Provide the (x, y) coordinate of the cell's center where the given text is located.  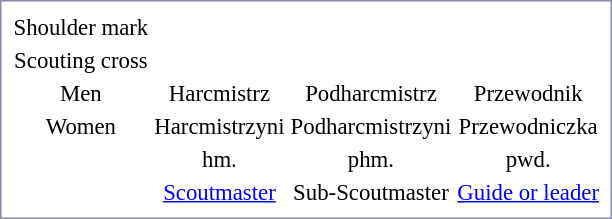
hm. (220, 159)
Przewodniczka (528, 126)
Guide or leader (528, 192)
Shoulder mark (81, 27)
Women (81, 126)
Men (81, 93)
Podharcmistrzyni (371, 126)
Sub-Scoutmaster (371, 192)
Harcmistrz (220, 93)
phm. (371, 159)
Harcmistrzyni (220, 126)
Scoutmaster (220, 192)
pwd. (528, 159)
Przewodnik (528, 93)
Podharcmistrz (371, 93)
Scouting cross (81, 60)
